Identify which cell holds the provided text, then report its (X, Y) central coordinate. 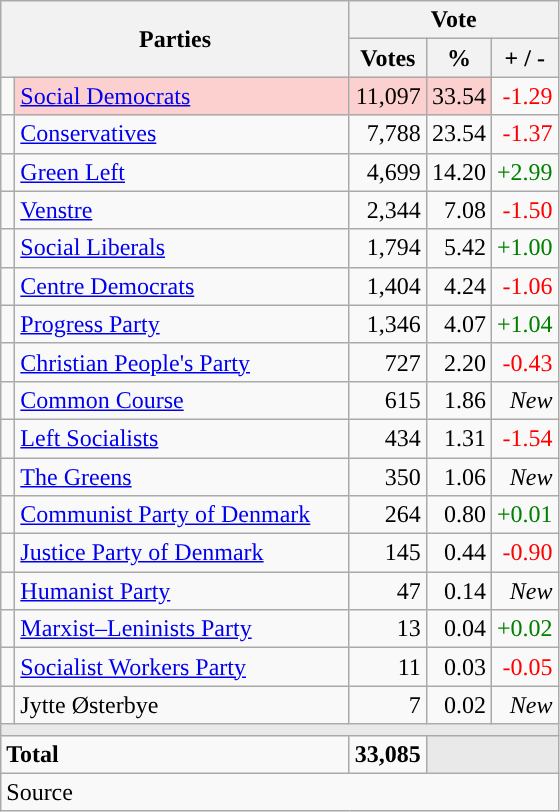
Green Left (182, 172)
-1.37 (524, 134)
Christian People's Party (182, 362)
+ / - (524, 58)
33.54 (458, 96)
7.08 (458, 210)
Common Course (182, 400)
11,097 (388, 96)
0.02 (458, 705)
1,794 (388, 248)
Parties (176, 39)
-1.06 (524, 286)
1.86 (458, 400)
-0.43 (524, 362)
+1.04 (524, 324)
264 (388, 515)
-1.29 (524, 96)
350 (388, 477)
Jytte Østerbye (182, 705)
14.20 (458, 172)
11 (388, 667)
+1.00 (524, 248)
Communist Party of Denmark (182, 515)
Social Liberals (182, 248)
4.07 (458, 324)
Conservatives (182, 134)
-1.50 (524, 210)
0.03 (458, 667)
-1.54 (524, 438)
23.54 (458, 134)
Source (280, 792)
434 (388, 438)
7 (388, 705)
33,085 (388, 754)
4,699 (388, 172)
5.42 (458, 248)
0.44 (458, 553)
615 (388, 400)
13 (388, 629)
+0.02 (524, 629)
-0.90 (524, 553)
Marxist–Leninists Party (182, 629)
47 (388, 591)
Vote (454, 20)
Left Socialists (182, 438)
Social Democrats (182, 96)
Votes (388, 58)
1.31 (458, 438)
Total (176, 754)
2.20 (458, 362)
0.04 (458, 629)
Socialist Workers Party (182, 667)
Centre Democrats (182, 286)
The Greens (182, 477)
2,344 (388, 210)
727 (388, 362)
Progress Party (182, 324)
0.14 (458, 591)
Humanist Party (182, 591)
0.80 (458, 515)
-0.05 (524, 667)
Justice Party of Denmark (182, 553)
1,346 (388, 324)
Venstre (182, 210)
145 (388, 553)
% (458, 58)
1,404 (388, 286)
4.24 (458, 286)
1.06 (458, 477)
+0.01 (524, 515)
7,788 (388, 134)
+2.99 (524, 172)
